Capture the cell that displays the provided text and extract its (X, Y) central coordinate. 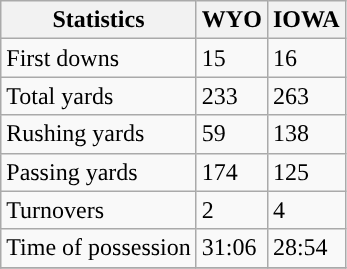
16 (306, 58)
31:06 (232, 248)
59 (232, 134)
Turnovers (99, 210)
IOWA (306, 20)
4 (306, 210)
WYO (232, 20)
174 (232, 172)
Rushing yards (99, 134)
28:54 (306, 248)
2 (232, 210)
233 (232, 96)
Time of possession (99, 248)
First downs (99, 58)
Statistics (99, 20)
15 (232, 58)
Passing yards (99, 172)
125 (306, 172)
138 (306, 134)
263 (306, 96)
Total yards (99, 96)
